Output the [x, y] coordinate of the center of the cell containing the given text.  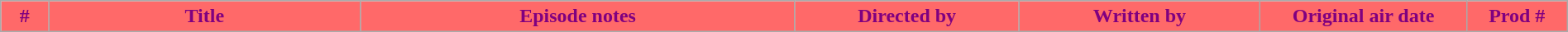
Directed by [906, 16]
Written by [1140, 16]
# [25, 16]
Original air date [1363, 16]
Episode notes [578, 16]
Prod # [1517, 16]
Title [205, 16]
